Pinpoint the cell where the given text exists, returning its [x, y] midpoint coordinate. 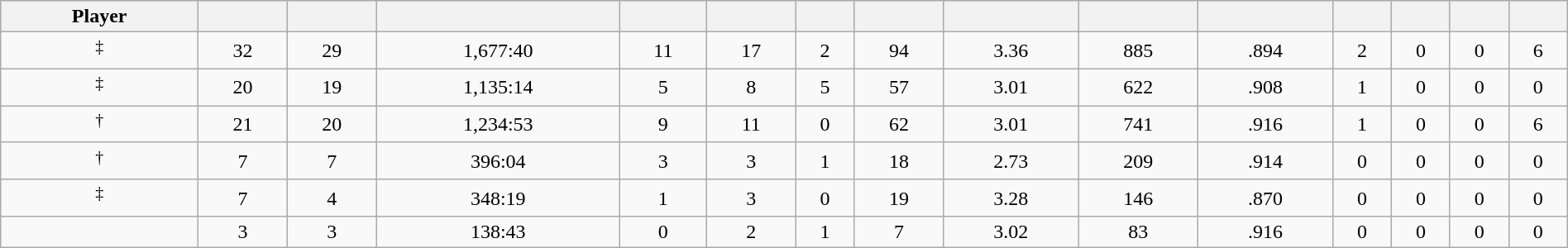
396:04 [498, 160]
Player [99, 17]
29 [332, 51]
3.02 [1011, 232]
94 [899, 51]
209 [1138, 160]
622 [1138, 88]
.894 [1265, 51]
146 [1138, 198]
885 [1138, 51]
21 [243, 124]
.870 [1265, 198]
17 [751, 51]
32 [243, 51]
8 [751, 88]
62 [899, 124]
2.73 [1011, 160]
57 [899, 88]
4 [332, 198]
3.36 [1011, 51]
741 [1138, 124]
9 [663, 124]
1,234:53 [498, 124]
1,677:40 [498, 51]
.914 [1265, 160]
1,135:14 [498, 88]
.908 [1265, 88]
83 [1138, 232]
18 [899, 160]
138:43 [498, 232]
348:19 [498, 198]
3.28 [1011, 198]
